Provide the [x, y] coordinate of the cell's center where the given text is located.  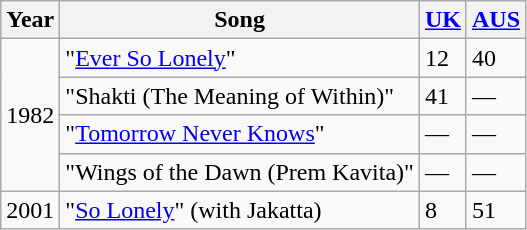
2001 [30, 210]
1982 [30, 115]
"Ever So Lonely" [240, 58]
51 [496, 210]
41 [442, 96]
Song [240, 20]
"Wings of the Dawn (Prem Kavita)" [240, 172]
"Tomorrow Never Knows" [240, 134]
Year [30, 20]
40 [496, 58]
12 [442, 58]
8 [442, 210]
"So Lonely" (with Jakatta) [240, 210]
"Shakti (The Meaning of Within)" [240, 96]
UK [442, 20]
AUS [496, 20]
